Capture the cell that displays the provided text and extract its [X, Y] central coordinate. 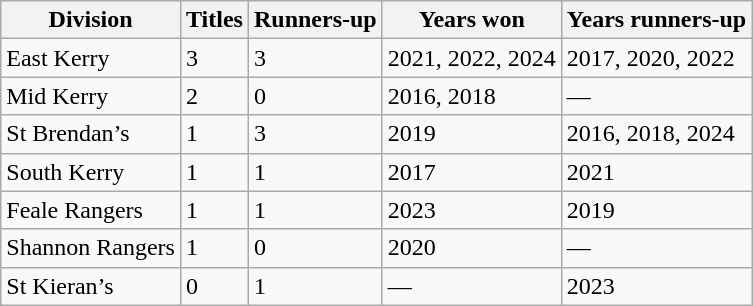
2020 [472, 248]
2017 [472, 172]
2016, 2018 [472, 96]
Years won [472, 20]
2 [214, 96]
Mid Kerry [91, 96]
St Kieran’s [91, 286]
Titles [214, 20]
East Kerry [91, 58]
2021 [656, 172]
Shannon Rangers [91, 248]
Runners-up [315, 20]
Division [91, 20]
Years runners-up [656, 20]
2017, 2020, 2022 [656, 58]
St Brendan’s [91, 134]
2021, 2022, 2024 [472, 58]
Feale Rangers [91, 210]
2016, 2018, 2024 [656, 134]
South Kerry [91, 172]
